Locate the cell with the specified text and output its (x, y) center coordinate. 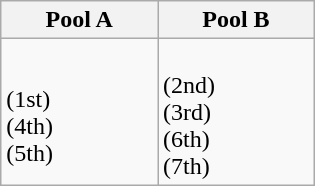
(2nd) (3rd) (6th) (7th) (236, 112)
Pool A (80, 20)
(1st) (4th) (5th) (80, 112)
Pool B (236, 20)
